From the cell containing the given text, extract its center point as [x, y] coordinate. 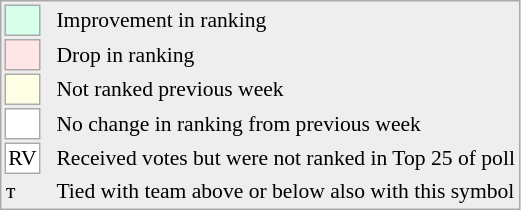
RV [22, 158]
Tied with team above or below also with this symbol [286, 191]
Received votes but were not ranked in Top 25 of poll [286, 158]
No change in ranking from previous week [286, 124]
т [22, 191]
Improvement in ranking [286, 20]
Not ranked previous week [286, 90]
Drop in ranking [286, 55]
